Detect which cell encompasses the target text, then output its [X, Y] center coordinate. 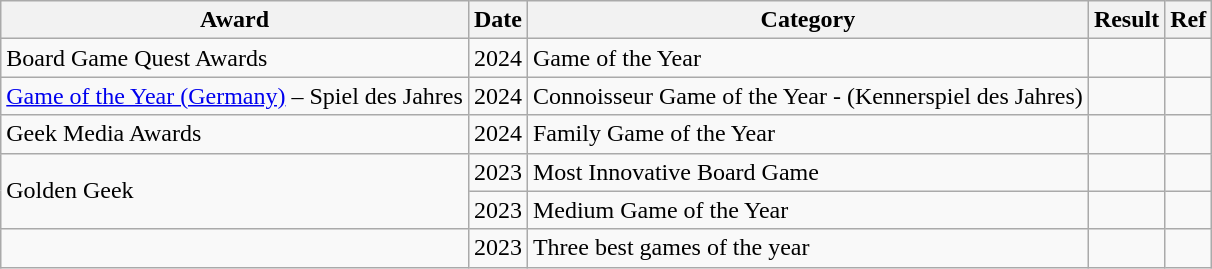
Category [808, 20]
Result [1126, 20]
Family Game of the Year [808, 134]
Game of the Year [808, 58]
Ref [1188, 20]
Connoisseur Game of the Year - (Kennerspiel des Jahres) [808, 96]
Medium Game of the Year [808, 210]
Board Game Quest Awards [235, 58]
Date [498, 20]
Award [235, 20]
Most Innovative Board Game [808, 172]
Three best games of the year [808, 248]
Geek Media Awards [235, 134]
Game of the Year (Germany) – Spiel des Jahres [235, 96]
Golden Geek [235, 191]
